Output the (X, Y) coordinate of the center of the cell containing the given text.  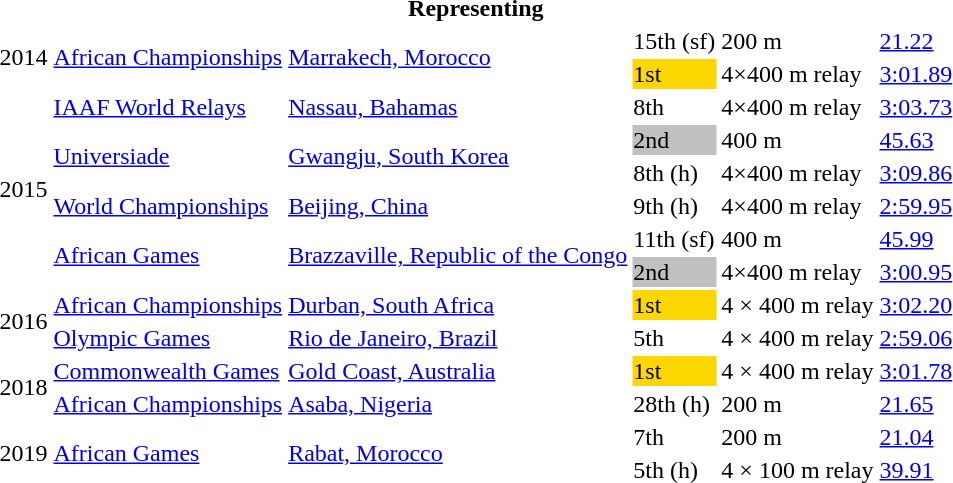
Rio de Janeiro, Brazil (458, 338)
Gold Coast, Australia (458, 371)
11th (sf) (674, 239)
World Championships (168, 206)
IAAF World Relays (168, 107)
Universiade (168, 156)
Nassau, Bahamas (458, 107)
Gwangju, South Korea (458, 156)
28th (h) (674, 404)
Olympic Games (168, 338)
7th (674, 437)
African Games (168, 256)
9th (h) (674, 206)
8th (674, 107)
Commonwealth Games (168, 371)
Beijing, China (458, 206)
Asaba, Nigeria (458, 404)
15th (sf) (674, 41)
5th (674, 338)
Brazzaville, Republic of the Congo (458, 256)
8th (h) (674, 173)
Marrakech, Morocco (458, 58)
Durban, South Africa (458, 305)
